Capture the cell that displays the provided text and extract its [x, y] central coordinate. 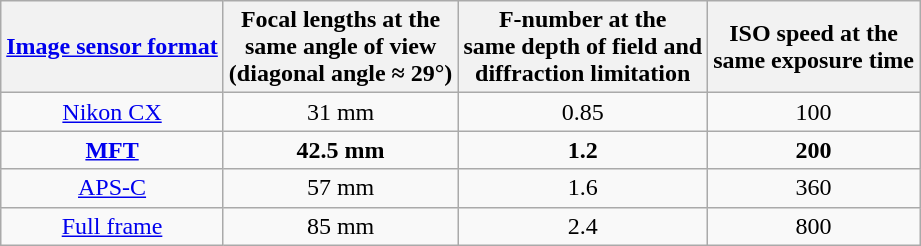
F-number at thesame depth of field anddiffraction limitation [583, 47]
1.2 [583, 150]
31 mm [340, 112]
Focal lengths at thesame angle of view(diagonal angle ≈ 29°) [340, 47]
2.4 [583, 226]
Full frame [112, 226]
ISO speed at thesame exposure time [814, 47]
200 [814, 150]
1.6 [583, 188]
85 mm [340, 226]
800 [814, 226]
360 [814, 188]
MFT [112, 150]
APS-C [112, 188]
0.85 [583, 112]
100 [814, 112]
Image sensor format [112, 47]
Nikon CX [112, 112]
42.5 mm [340, 150]
57 mm [340, 188]
